Return [X, Y] of the center of cell containing provided text 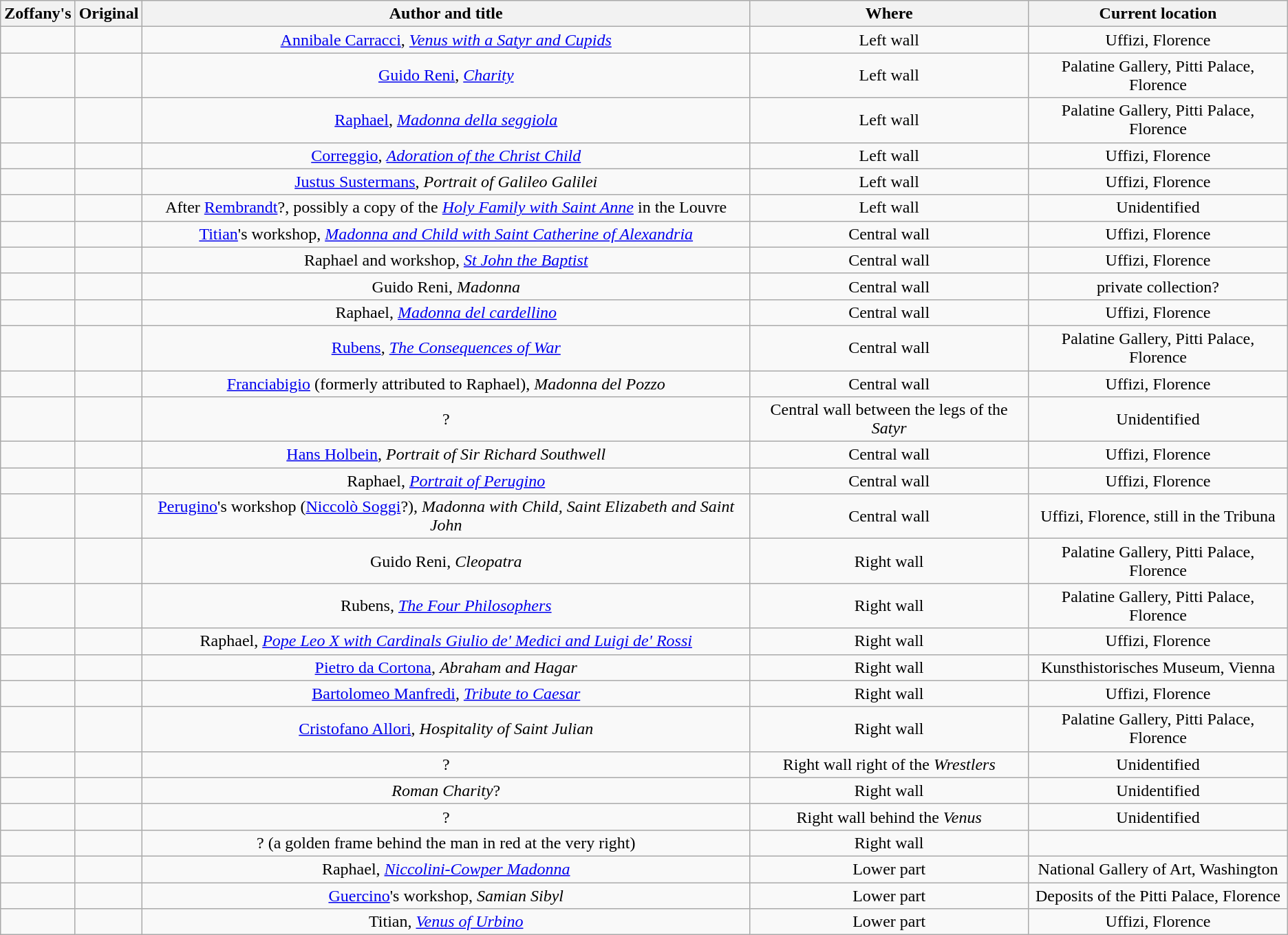
Hans Holbein, Portrait of Sir Richard Southwell [446, 455]
Cristofano Allori, Hospitality of Saint Julian [446, 729]
Justus Sustermans, Portrait of Galileo Galilei [446, 182]
Raphael, Madonna della seggiola [446, 120]
Rubens, The Four Philosophers [446, 605]
Right wall behind the Venus [889, 817]
Kunsthistorisches Museum, Vienna [1158, 667]
Raphael, Pope Leo X with Cardinals Giulio de' Medici and Luigi de' Rossi [446, 641]
private collection? [1158, 286]
Guido Reni, Madonna [446, 286]
Guido Reni, Cleopatra [446, 561]
Original [109, 14]
Central wall between the legs of the Satyr [889, 420]
Correggio, Adoration of the Christ Child [446, 155]
Author and title [446, 14]
Raphael, Portrait of Perugino [446, 481]
Pietro da Cortona, Abraham and Hagar [446, 667]
Deposits of the Pitti Palace, Florence [1158, 895]
Rubens, The Consequences of War [446, 348]
Perugino's workshop (Niccolò Soggi?), Madonna with Child, Saint Elizabeth and Saint John [446, 516]
After Rembrandt?, possibly a copy of the Holy Family with Saint Anne in the Louvre [446, 208]
Guercino's workshop, Samian Sibyl [446, 895]
Zoffany's [38, 14]
Annibale Carracci, Venus with a Satyr and Cupids [446, 40]
Raphael and workshop, St John the Baptist [446, 260]
Where [889, 14]
Current location [1158, 14]
Bartolomeo Manfredi, Tribute to Caesar [446, 694]
National Gallery of Art, Washington [1158, 869]
? (a golden frame behind the man in red at the very right) [446, 843]
Titian's workshop, Madonna and Child with Saint Catherine of Alexandria [446, 234]
Guido Reni, Charity [446, 76]
Uffizi, Florence, still in the Tribuna [1158, 516]
Franciabigio (formerly attributed to Raphael), Madonna del Pozzo [446, 383]
Raphael, Niccolini-Cowper Madonna [446, 869]
Raphael, Madonna del cardellino [446, 312]
Right wall right of the Wrestlers [889, 764]
Roman Charity? [446, 791]
Titian, Venus of Urbino [446, 922]
